Find where the given text appears and provide that cell's center as [X, Y] coordinate. 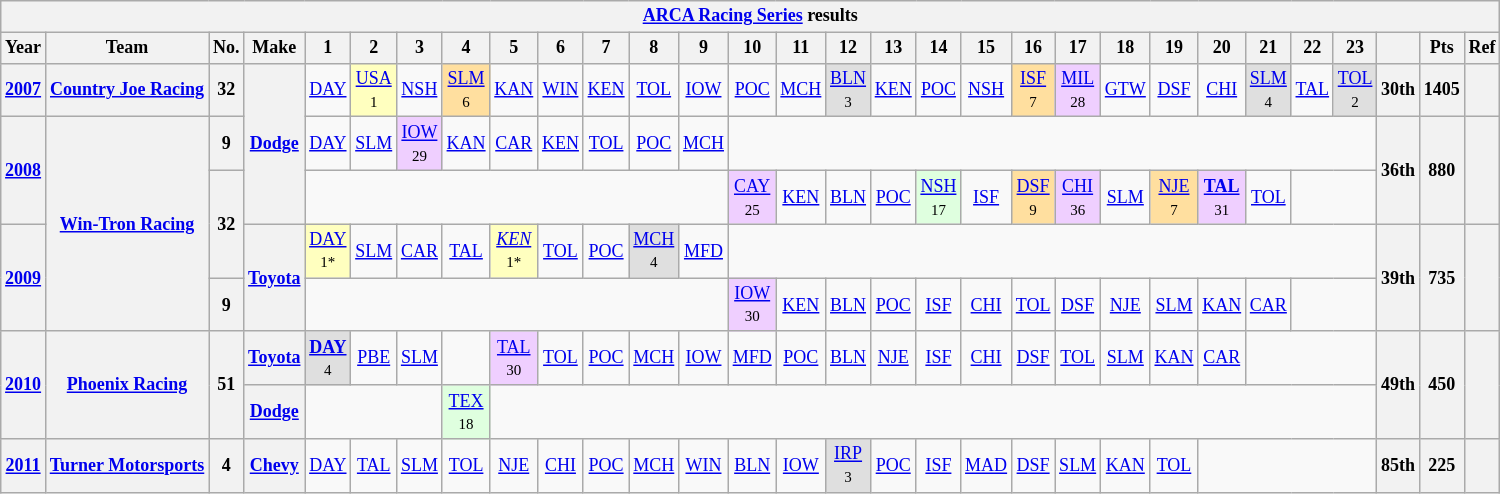
12 [848, 48]
39th [1398, 278]
20 [1222, 48]
735 [1442, 278]
18 [1125, 48]
Phoenix Racing [126, 384]
225 [1442, 466]
23 [1354, 48]
11 [801, 48]
ISF7 [1032, 90]
TOL2 [1354, 90]
30th [1398, 90]
MAD [986, 466]
21 [1268, 48]
IRP3 [848, 466]
GTW [1125, 90]
450 [1442, 384]
2011 [24, 466]
DAY1* [328, 251]
MIL28 [1078, 90]
CAY25 [752, 197]
SLM4 [1268, 90]
Chevy [274, 466]
No. [226, 48]
DAY4 [328, 358]
ARCA Racing Series results [750, 16]
PBE [374, 358]
16 [1032, 48]
22 [1312, 48]
10 [752, 48]
Pts [1442, 48]
2 [374, 48]
Make [274, 48]
TEX18 [466, 412]
51 [226, 384]
8 [654, 48]
IOW30 [752, 305]
DSF9 [1032, 197]
IOW29 [420, 144]
1405 [1442, 90]
13 [893, 48]
3 [420, 48]
KEN1* [514, 251]
2007 [24, 90]
2008 [24, 170]
Ref [1482, 48]
SLM6 [466, 90]
14 [938, 48]
880 [1442, 170]
Win-Tron Racing [126, 224]
15 [986, 48]
Turner Motorsports [126, 466]
Year [24, 48]
BLN3 [848, 90]
CHI36 [1078, 197]
NSH17 [938, 197]
Country Joe Racing [126, 90]
49th [1398, 384]
7 [606, 48]
MCH4 [654, 251]
NJE7 [1174, 197]
19 [1174, 48]
85th [1398, 466]
36th [1398, 170]
Team [126, 48]
2009 [24, 278]
17 [1078, 48]
5 [514, 48]
TAL30 [514, 358]
1 [328, 48]
USA1 [374, 90]
2010 [24, 384]
TAL31 [1222, 197]
6 [561, 48]
